Capture the cell that displays the provided text and extract its [X, Y] central coordinate. 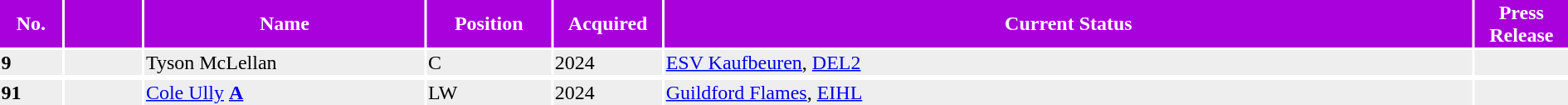
91 [32, 92]
Acquired [607, 23]
Position [489, 23]
ESV Kaufbeuren, DEL2 [1069, 62]
Current Status [1069, 23]
Tyson McLellan [284, 62]
Cole Ully A [284, 92]
Press Release [1522, 23]
C [489, 62]
No. [32, 23]
9 [32, 62]
Name [284, 23]
LW [489, 92]
Guildford Flames, EIHL [1069, 92]
